Search for the cell housing the specified text and yield its [X, Y] center coordinate. 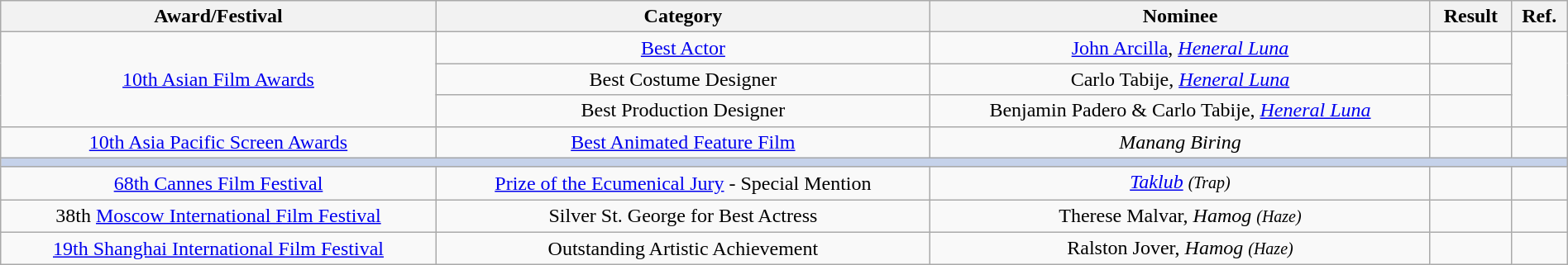
Best Actor [683, 48]
Benjamin Padero & Carlo Tabije, Heneral Luna [1181, 111]
Therese Malvar, Hamog (Haze) [1181, 216]
Best Animated Feature Film [683, 142]
Silver St. George for Best Actress [683, 216]
19th Shanghai International Film Festival [218, 248]
Taklub (Trap) [1181, 183]
Ralston Jover, Hamog (Haze) [1181, 248]
Category [683, 17]
John Arcilla, Heneral Luna [1181, 48]
10th Asian Film Awards [218, 79]
Best Costume Designer [683, 79]
38th Moscow International Film Festival [218, 216]
Award/Festival [218, 17]
Nominee [1181, 17]
Manang Biring [1181, 142]
Prize of the Ecumenical Jury - Special Mention [683, 183]
Outstanding Artistic Achievement [683, 248]
Carlo Tabije, Heneral Luna [1181, 79]
Ref. [1539, 17]
68th Cannes Film Festival [218, 183]
Best Production Designer [683, 111]
10th Asia Pacific Screen Awards [218, 142]
Result [1470, 17]
